Output the (x, y) coordinate of the center of the cell containing the given text.  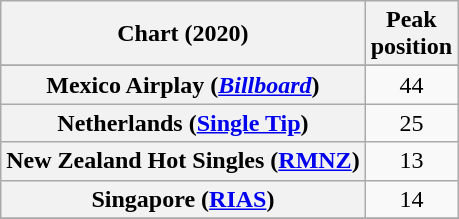
Peakposition (411, 34)
44 (411, 85)
13 (411, 161)
Chart (2020) (183, 34)
Singapore (RIAS) (183, 199)
25 (411, 123)
Mexico Airplay (Billboard) (183, 85)
14 (411, 199)
New Zealand Hot Singles (RMNZ) (183, 161)
Netherlands (Single Tip) (183, 123)
